Output the [x, y] coordinate of the center of the cell containing the given text.  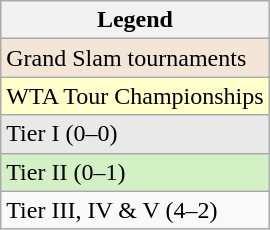
Grand Slam tournaments [135, 58]
Legend [135, 20]
Tier II (0–1) [135, 172]
Tier I (0–0) [135, 134]
Tier III, IV & V (4–2) [135, 210]
WTA Tour Championships [135, 96]
